Pinpoint the cell where the given text exists, returning its (X, Y) midpoint coordinate. 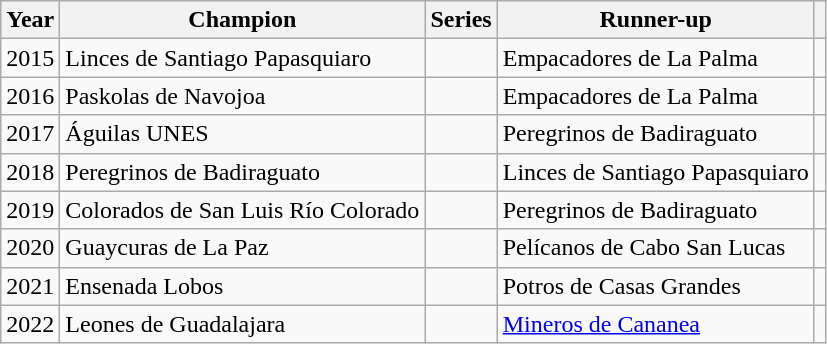
Potros de Casas Grandes (656, 286)
Series (461, 20)
Paskolas de Navojoa (242, 96)
2016 (30, 96)
2021 (30, 286)
2018 (30, 172)
2015 (30, 58)
2020 (30, 248)
Mineros de Cananea (656, 324)
Ensenada Lobos (242, 286)
Guaycuras de La Paz (242, 248)
Pelícanos de Cabo San Lucas (656, 248)
Champion (242, 20)
2022 (30, 324)
2019 (30, 210)
Águilas UNES (242, 134)
Leones de Guadalajara (242, 324)
Year (30, 20)
Runner-up (656, 20)
2017 (30, 134)
Colorados de San Luis Río Colorado (242, 210)
